Scan for the cell matching the given text and deliver its [x, y] coordinate at center. 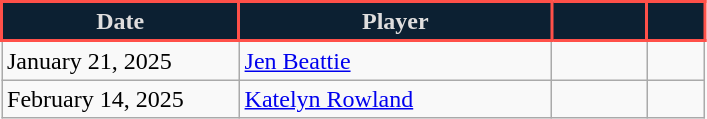
Jen Beattie [396, 60]
Katelyn Rowland [396, 99]
Date [121, 22]
Player [396, 22]
January 21, 2025 [121, 60]
February 14, 2025 [121, 99]
